Pinpoint the cell where the given text exists, returning its (x, y) midpoint coordinate. 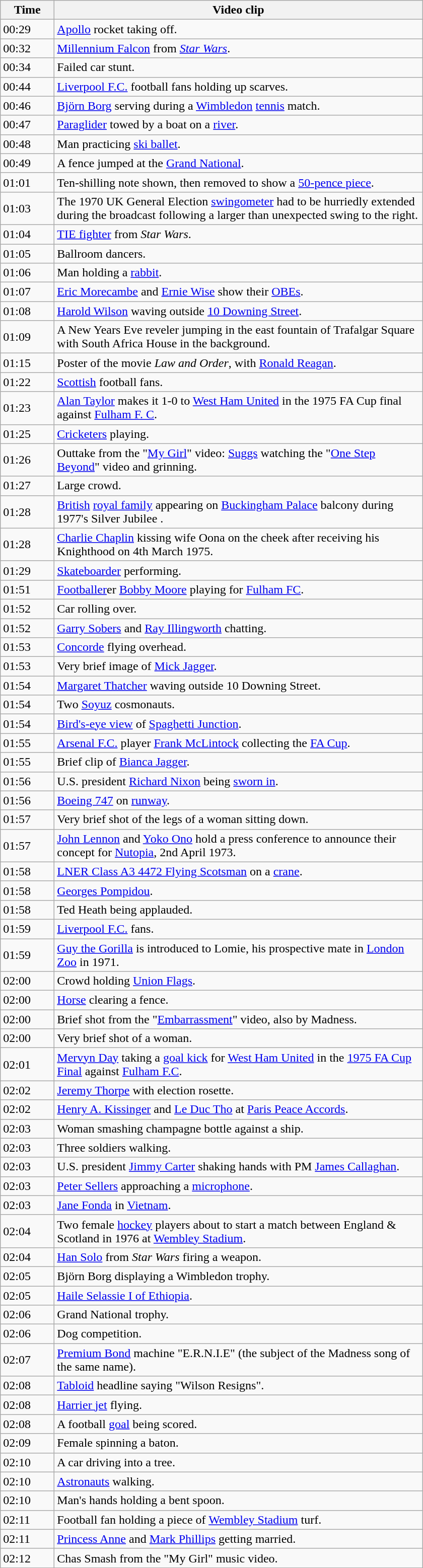
Björn Borg displaying a Wimbledon trophy. (239, 1276)
Two Soyuz cosmonauts. (239, 705)
Grand National trophy. (239, 1315)
Horse clearing a fence. (239, 1000)
01:27 (27, 486)
01:26 (27, 460)
Eric Morecambe and Ernie Wise show their OBEs. (239, 292)
01:03 (27, 208)
Man practicing ski ballet. (239, 144)
01:09 (27, 337)
00:29 (27, 29)
Man's hands holding a bent spoon. (239, 1501)
Female spinning a baton. (239, 1443)
01:51 (27, 589)
Cricketers playing. (239, 434)
01:23 (27, 408)
Poster of the movie Law and Order, with Ronald Reagan. (239, 363)
Scottish football fans. (239, 382)
Boeing 747 on runway. (239, 800)
Woman smashing champagne bottle against a ship. (239, 1129)
Liverpool F.C. football fans holding up scarves. (239, 87)
Margaret Thatcher waving outside 10 Downing Street. (239, 686)
Millennium Falcon from Star Wars. (239, 48)
Garry Sobers and Ray Illingworth chatting. (239, 628)
Björn Borg serving during a Wimbledon tennis match. (239, 106)
Alan Taylor makes it 1-0 to West Ham United in the 1975 FA Cup final against Fulham F. C. (239, 408)
Astronauts walking. (239, 1481)
Concorde flying overhead. (239, 647)
Car rolling over. (239, 609)
01:06 (27, 273)
02:09 (27, 1443)
00:34 (27, 67)
Ballroom dancers. (239, 253)
Haile Selassie I of Ethiopia. (239, 1295)
00:44 (27, 87)
LNER Class A3 4472 Flying Scotsman on a crane. (239, 871)
Princess Anne and Mark Phillips getting married. (239, 1539)
Peter Sellers approaching a microphone. (239, 1186)
Brief shot from the "Embarrassment" video, also by Madness. (239, 1019)
01:01 (27, 182)
Harrier jet flying. (239, 1405)
The 1970 UK General Election swingometer had to be hurriedly extended during the broadcast following a larger than unexpected swing to the right. (239, 208)
Paraglider towed by a boat on a river. (239, 125)
Tabloid headline saying "Wilson Resigns". (239, 1386)
A New Years Eve reveler jumping in the east fountain of Trafalgar Square with South Africa House in the background. (239, 337)
Skateboarder performing. (239, 570)
Arsenal F.C. player Frank McLintock collecting the FA Cup. (239, 743)
Three soldiers walking. (239, 1148)
Charlie Chaplin kissing wife Oona on the cheek after receiving his Knighthood on 4th March 1975. (239, 545)
01:05 (27, 253)
Outtake from the "My Girl" video: Suggs watching the "One Step Beyond" video and grinning. (239, 460)
Man holding a rabbit. (239, 273)
John Lennon and Yoko Ono hold a press conference to announce their concept for Nutopia, 2nd April 1973. (239, 846)
00:47 (27, 125)
Liverpool F.C. fans. (239, 929)
Apollo rocket taking off. (239, 29)
A car driving into a tree. (239, 1462)
Video clip (239, 10)
Ten-shilling note shown, then removed to show a 50-pence piece. (239, 182)
Chas Smash from the "My Girl" music video. (239, 1558)
Bird's-eye view of Spaghetti Junction. (239, 724)
02:12 (27, 1558)
00:48 (27, 144)
Ted Heath being applauded. (239, 910)
U.S. president Richard Nixon being sworn in. (239, 781)
02:07 (27, 1360)
Time (27, 10)
01:22 (27, 382)
02:01 (27, 1064)
Dog competition. (239, 1334)
00:49 (27, 163)
Brief clip of Bianca Jagger. (239, 762)
01:07 (27, 292)
A football goal being scored. (239, 1424)
Crowd holding Union Flags. (239, 981)
Premium Bond machine "E.R.N.I.E" (the subject of the Madness song of the same name). (239, 1360)
Footballerer Bobby Moore playing for Fulham FC. (239, 589)
Failed car stunt. (239, 67)
Guy the Gorilla is introduced to Lomie, his prospective mate in London Zoo in 1971. (239, 954)
Very brief image of Mick Jagger. (239, 666)
00:32 (27, 48)
British royal family appearing on Buckingham Palace balcony during 1977's Silver Jubilee . (239, 511)
Very brief shot of the legs of a woman sitting down. (239, 819)
Very brief shot of a woman. (239, 1038)
U.S. president Jimmy Carter shaking hands with PM James Callaghan. (239, 1167)
TIE fighter from Star Wars. (239, 234)
Jane Fonda in Vietnam. (239, 1205)
Two female hockey players about to start a match between England & Scotland in 1976 at Wembley Stadium. (239, 1231)
Han Solo from Star Wars firing a weapon. (239, 1257)
01:08 (27, 311)
01:29 (27, 570)
Football fan holding a piece of Wembley Stadium turf. (239, 1520)
Henry A. Kissinger and Le Duc Tho at Paris Peace Accords. (239, 1109)
00:46 (27, 106)
Jeremy Thorpe with election rosette. (239, 1090)
Harold Wilson waving outside 10 Downing Street. (239, 311)
Large crowd. (239, 486)
Mervyn Day taking a goal kick for West Ham United in the 1975 FA Cup Final against Fulham F.C. (239, 1064)
Georges Pompidou. (239, 890)
01:04 (27, 234)
A fence jumped at the Grand National. (239, 163)
01:25 (27, 434)
01:15 (27, 363)
